Scan for the cell matching the given text and deliver its (x, y) coordinate at center. 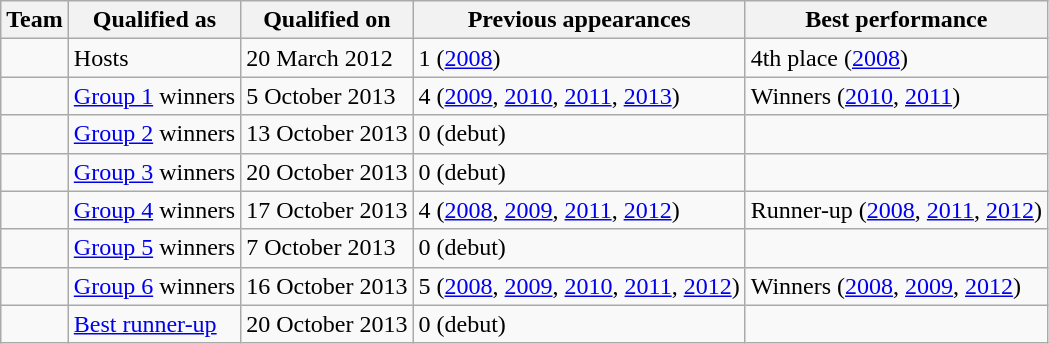
Group 1 winners (154, 96)
Group 6 winners (154, 286)
4 (2008, 2009, 2011, 2012) (579, 210)
Winners (2008, 2009, 2012) (896, 286)
Group 5 winners (154, 248)
Previous appearances (579, 20)
Team (35, 20)
7 October 2013 (327, 248)
Group 4 winners (154, 210)
20 March 2012 (327, 58)
Winners (2010, 2011) (896, 96)
Group 3 winners (154, 172)
Best performance (896, 20)
4 (2009, 2010, 2011, 2013) (579, 96)
5 October 2013 (327, 96)
4th place (2008) (896, 58)
1 (2008) (579, 58)
Group 2 winners (154, 134)
17 October 2013 (327, 210)
Qualified as (154, 20)
5 (2008, 2009, 2010, 2011, 2012) (579, 286)
Best runner-up (154, 324)
13 October 2013 (327, 134)
Runner-up (2008, 2011, 2012) (896, 210)
Qualified on (327, 20)
16 October 2013 (327, 286)
Hosts (154, 58)
